Pinpoint the cell where the given text exists, returning its [x, y] midpoint coordinate. 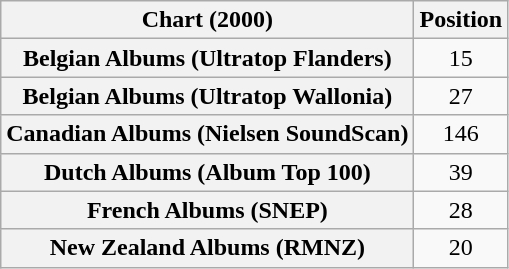
146 [461, 134]
28 [461, 210]
French Albums (SNEP) [208, 210]
New Zealand Albums (RMNZ) [208, 248]
Belgian Albums (Ultratop Wallonia) [208, 96]
Chart (2000) [208, 20]
27 [461, 96]
Belgian Albums (Ultratop Flanders) [208, 58]
15 [461, 58]
Position [461, 20]
Canadian Albums (Nielsen SoundScan) [208, 134]
Dutch Albums (Album Top 100) [208, 172]
39 [461, 172]
20 [461, 248]
